Locate the cell with the specified text and output its (x, y) center coordinate. 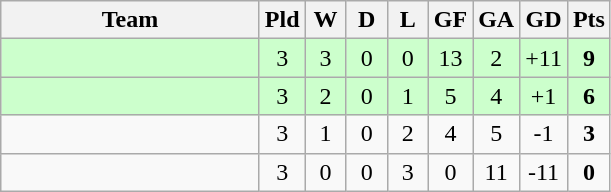
GA (496, 20)
11 (496, 172)
+11 (544, 58)
GD (544, 20)
-1 (544, 134)
9 (588, 58)
Pts (588, 20)
+1 (544, 96)
-11 (544, 172)
L (408, 20)
Pld (282, 20)
Team (130, 20)
W (326, 20)
13 (450, 58)
6 (588, 96)
D (366, 20)
GF (450, 20)
